Detect which cell encompasses the target text, then output its [X, Y] center coordinate. 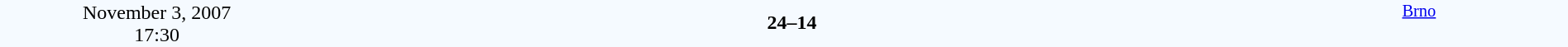
Brno [1419, 23]
November 3, 200717:30 [157, 23]
24–14 [791, 22]
